Locate the cell with the specified text and output its [X, Y] center coordinate. 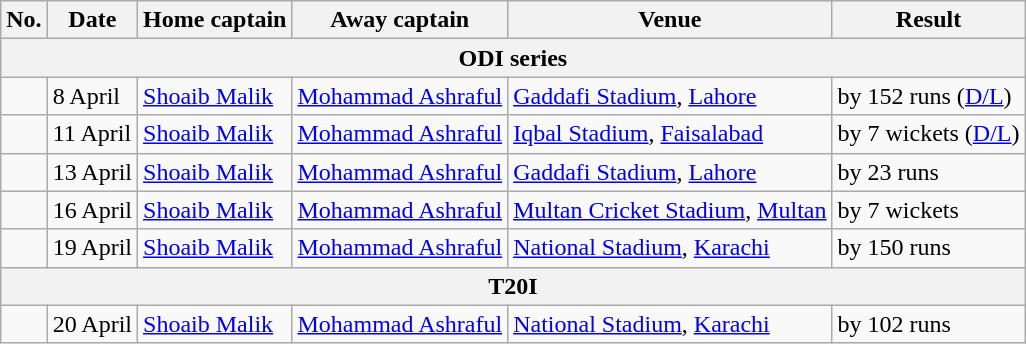
Result [928, 20]
Away captain [400, 20]
by 7 wickets (D/L) [928, 134]
Venue [670, 20]
by 152 runs (D/L) [928, 96]
Home captain [215, 20]
8 April [92, 96]
11 April [92, 134]
No. [24, 20]
Date [92, 20]
ODI series [513, 58]
by 23 runs [928, 172]
by 150 runs [928, 248]
20 April [92, 324]
T20I [513, 286]
by 7 wickets [928, 210]
by 102 runs [928, 324]
13 April [92, 172]
Iqbal Stadium, Faisalabad [670, 134]
19 April [92, 248]
16 April [92, 210]
Multan Cricket Stadium, Multan [670, 210]
